Extract the [X, Y] coordinate from the center of the cell holding the provided text.  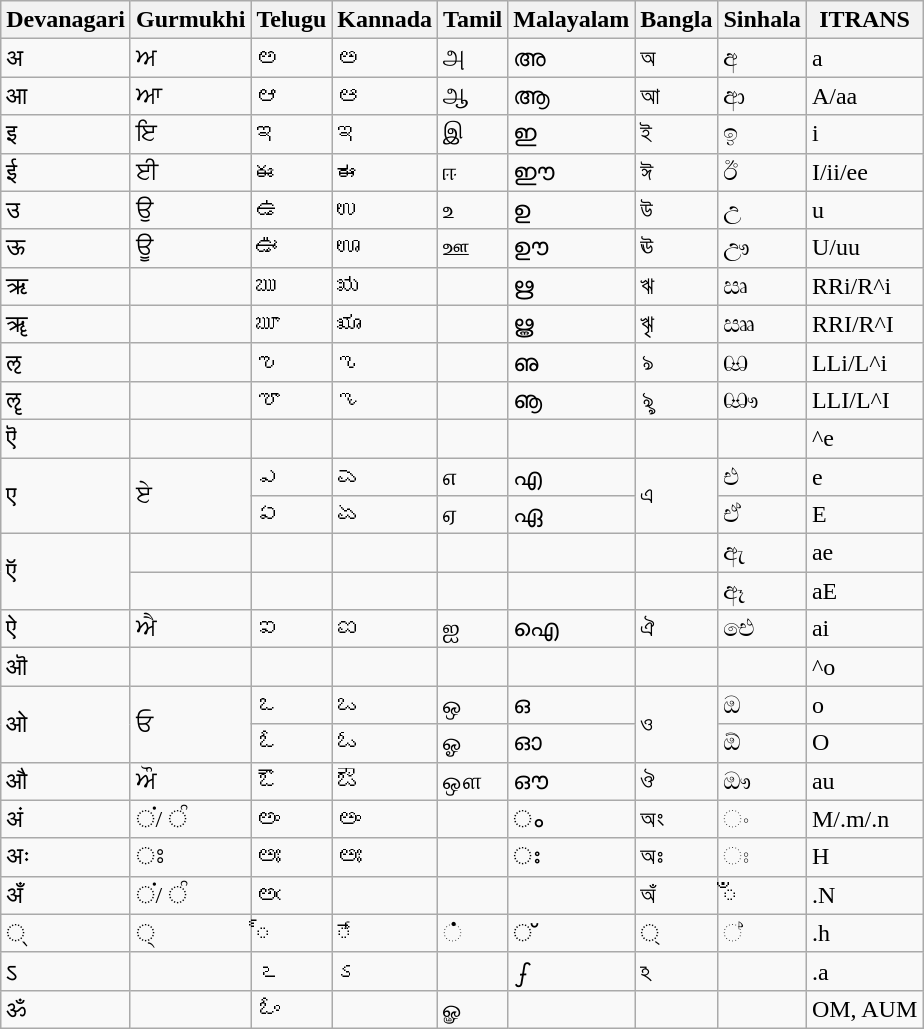
.h [864, 933]
ऒ [66, 667]
্ [676, 933]
ೡ [385, 400]
ਆ [190, 96]
ഉ [572, 210]
ഊ [572, 248]
్ [292, 933]
ಅ [385, 58]
ඌ [762, 248]
ఓం [292, 1009]
ಒ [385, 705]
Devanagari [66, 20]
a [864, 58]
ऎ [66, 438]
E [864, 515]
ಔ [385, 781]
ऋ [66, 286]
ඎ [762, 324]
e [864, 477]
ඕ [762, 743]
అఁ [292, 895]
එ [762, 477]
ॐ [66, 1009]
ഃ [572, 857]
ਐ [190, 629]
ഏ [572, 515]
് [572, 933]
ඊ [762, 172]
ൠ [572, 324]
ඉ [762, 134]
ਔ [190, 781]
ਉ [190, 210]
ഒ [572, 705]
ഇ [572, 134]
I/ii/ee [864, 172]
RRI/R^I [864, 324]
ആ [572, 96]
ං [762, 819]
ఏ [292, 515]
OM, AUM [864, 1009]
O [864, 743]
ಽ [385, 971]
ঐ [676, 629]
Sinhala [762, 20]
எ [473, 477]
u [864, 210]
LLi/L^i [864, 362]
ॡ [66, 400]
ৡ [676, 400]
LLI/L^I [864, 400]
ඃ [762, 857]
ಐ [385, 629]
ౠ [292, 324]
ಋ [385, 286]
ඔ [762, 705]
ई [66, 172]
ஏ [473, 515]
i [864, 134]
au [864, 781]
Bangla [676, 20]
ஈ [473, 172]
ഌ [572, 362]
ഽ [572, 971]
ౡ [292, 400]
H [864, 857]
ஐ [473, 629]
् [66, 933]
ऍ [66, 572]
ॠ [66, 324]
ਏ [190, 496]
अँ [66, 895]
ஆ [473, 96]
ം [572, 819]
অঁ [676, 895]
ఇ [292, 134]
அ [473, 58]
এ [676, 496]
ఎ [292, 477]
ఐ [292, 629]
ඈ [762, 591]
ऊ [66, 248]
ঋ [676, 286]
ঽ [676, 971]
ऐ [66, 629]
എ [572, 477]
ഐ [572, 629]
Gurmukhi [190, 20]
ඏ [762, 362]
ಅಂ [385, 819]
অঃ [676, 857]
੍ [190, 933]
ஒ [473, 705]
U/uu [864, 248]
ಊ [385, 248]
.N [864, 895]
ই [676, 134]
Kannada [385, 20]
ਓ [190, 724]
ඐ [762, 400]
ഓ [572, 743]
ඒ [762, 515]
ೠ [385, 324]
উ [676, 210]
A/aa [864, 96]
ఔ [292, 781]
இ [473, 134]
ਅ [190, 58]
ඇ [762, 553]
ආ [762, 96]
ஔ [473, 781]
ඁ [762, 895]
ए [66, 496]
ਃ [190, 857]
M/.m/.n [864, 819]
.a [864, 971]
^o [864, 667]
್ [385, 933]
ഔ [572, 781]
RRi/R^i [864, 286]
ஊ [473, 248]
ಇ [385, 134]
ಌ [385, 362]
ਇ [190, 134]
ഈ [572, 172]
ITRANS [864, 20]
Tamil [473, 20]
ఒ [292, 705]
ಉ [385, 210]
ऽ [66, 971]
ಓ [385, 743]
ఆ [292, 96]
ఊ [292, 248]
Malayalam [572, 20]
ಏ [385, 515]
ঊ [676, 248]
ঔ [676, 781]
अ [66, 58]
ഋ [572, 286]
ਊ [190, 248]
অং [676, 819]
ऌ [66, 362]
ඓ [762, 629]
औ [66, 781]
ൡ [572, 400]
അ [572, 58]
உ [473, 210]
^e [864, 438]
ঈ [676, 172]
் [473, 933]
इ [66, 134]
උ [762, 210]
ৠ [676, 324]
් [762, 933]
ಈ [385, 172]
ਈ [190, 172]
Telugu [292, 20]
aE [864, 591]
उ [66, 210]
అ [292, 58]
ओ [66, 724]
ஓ [473, 743]
ඍ [762, 286]
අ [762, 58]
ఈ [292, 172]
ও [676, 724]
ঌ [676, 362]
ಆ [385, 96]
ఋ [292, 286]
ఓ [292, 743]
अं [66, 819]
ai [864, 629]
ఽ [292, 971]
ae [864, 553]
అం [292, 819]
o [864, 705]
অ [676, 58]
ఉ [292, 210]
আ [676, 96]
ಎ [385, 477]
ඖ [762, 781]
आ [66, 96]
ఌ [292, 362]
ௐ [473, 1009]
अः [66, 857]
